Identify which cell holds the provided text, then report its [X, Y] central coordinate. 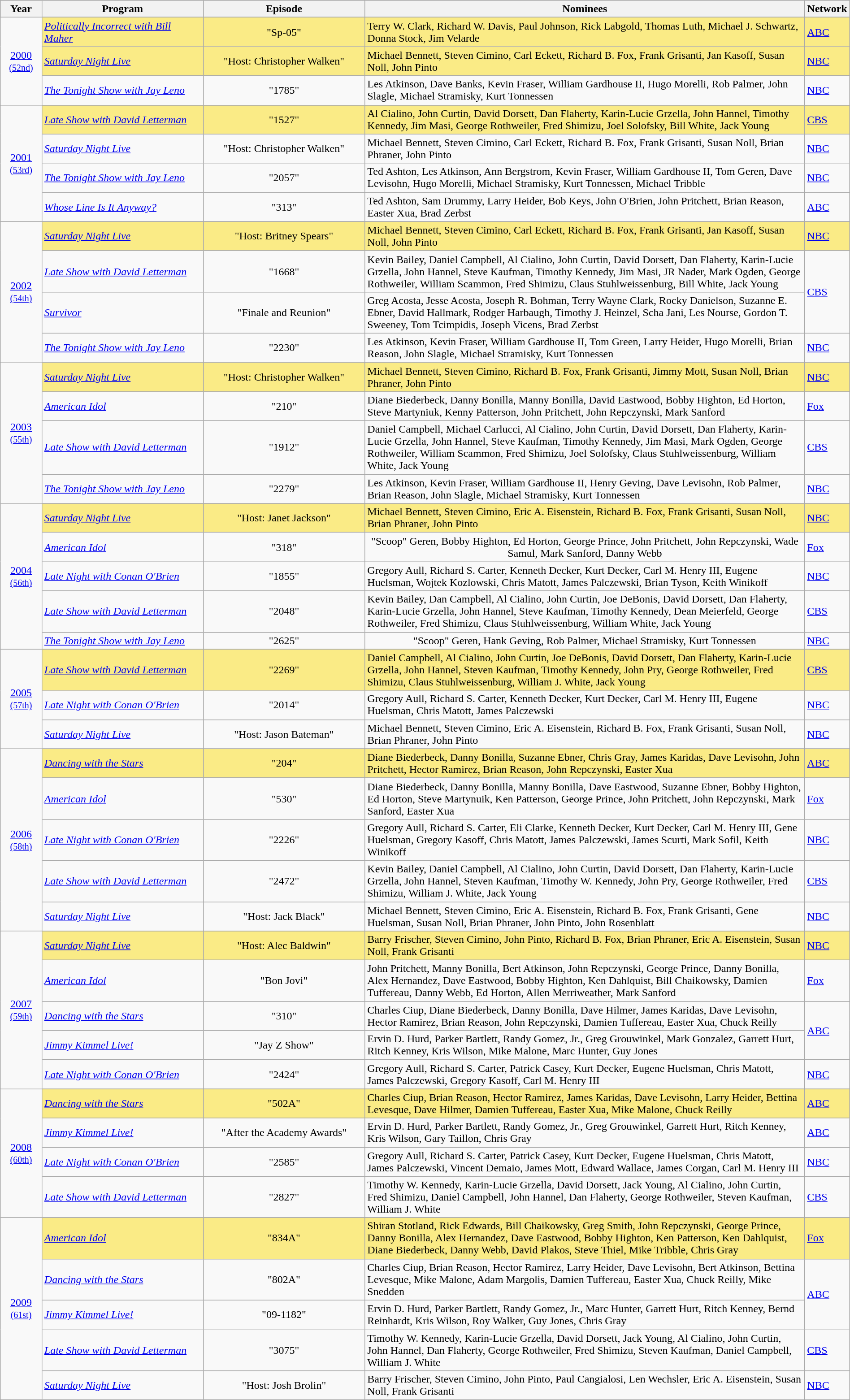
"313" [284, 207]
"1855" [284, 576]
Survivor [122, 312]
2009(61st) [22, 1309]
Gregory Aull, Richard S. Carter, Patrick Casey, Kurt Decker, Eugene Huelsman, Chris Matott, James Palczewski, Gregory Kasoff, Carl M. Henry III [585, 1074]
"09-1182" [284, 1314]
"1912" [284, 447]
Michael Bennett, Steven Cimino, Carl Eckett, Richard B. Fox, Frank Grisanti, Susan Noll, Brian Phraner, John Pinto [585, 149]
"502A" [284, 1104]
"2269" [284, 670]
"318" [284, 547]
"Bon Jovi" [284, 981]
"Host: Janet Jackson" [284, 518]
"1785" [284, 91]
"Scoop" Geren, Bobby Highton, Ed Horton, George Prince, John Pritchett, John Repczynski, Wade Samul, Mark Sanford, Danny Webb [585, 547]
Les Atkinson, Dave Banks, Kevin Fraser, William Gardhouse II, Hugo Morelli, Rob Palmer, John Slagle, Michael Stramisky, Kurt Tonnessen [585, 91]
"Sp-05" [284, 32]
"Finale and Reunion" [284, 312]
2004(56th) [22, 576]
Episode [284, 9]
"2226" [284, 840]
Terry W. Clark, Richard W. Davis, Paul Johnson, Rick Labgold, Thomas Luth, Michael J. Schwartz, Donna Stock, Jim Velarde [585, 32]
"530" [284, 798]
Ted Ashton, Sam Drummy, Larry Heider, Bob Keys, John O'Brien, John Pritchett, Brian Reason, Easter Xua, Brad Zerbst [585, 207]
"2827" [284, 1197]
"Scoop" Geren, Hank Geving, Rob Palmer, Michael Stramisky, Kurt Tonnessen [585, 641]
Gregory Aull, Richard S. Carter, Kenneth Decker, Kurt Decker, Carl M. Henry III, Eugene Huelsman, Chris Matott, James Palczewski [585, 705]
"2230" [284, 348]
"3075" [284, 1350]
"Host: Alec Baldwin" [284, 946]
"Host: Jack Black" [284, 916]
"After the Academy Awards" [284, 1132]
"Host: Josh Brolin" [284, 1385]
"2472" [284, 881]
"1668" [284, 271]
"2048" [284, 611]
Barry Frischer, Steven Cimino, John Pinto, Richard B. Fox, Brian Phraner, Eric A. Eisenstein, Susan Noll, Frank Grisanti [585, 946]
Nominees [585, 9]
"2625" [284, 641]
Barry Frischer, Steven Cimino, John Pinto, Paul Cangialosi, Len Wechsler, Eric A. Eisenstein, Susan Noll, Frank Grisanti [585, 1385]
"210" [284, 406]
Ervin D. Hurd, Parker Bartlett, Randy Gomez, Jr., Greg Grouwinkel, Garrett Hurt, Ritch Kenney, Kris Wilson, Gary Taillon, Chris Gray [585, 1132]
"2057" [284, 178]
"834A" [284, 1238]
"Jay Z Show" [284, 1045]
"1527" [284, 119]
Whose Line Is It Anyway? [122, 207]
Michael Bennett, Steven Cimino, Richard B. Fox, Frank Grisanti, Jimmy Mott, Susan Noll, Brian Phraner, John Pinto [585, 377]
"2014" [284, 705]
Year [22, 9]
2006(58th) [22, 840]
"Host: Britney Spears" [284, 236]
"Host: Jason Bateman" [284, 734]
Politically Incorrect with Bill Maher [122, 32]
2000(52nd) [22, 61]
"310" [284, 1016]
Network [827, 9]
2002(54th) [22, 292]
Program [122, 9]
Les Atkinson, Kevin Fraser, William Gardhouse II, Tom Green, Larry Heider, Hugo Morelli, Brian Reason, John Slagle, Michael Stramisky, Kurt Tonnessen [585, 348]
2008(60th) [22, 1153]
2003(55th) [22, 433]
"2424" [284, 1074]
"802A" [284, 1279]
"2585" [284, 1162]
2001(53rd) [22, 163]
2007(59th) [22, 1010]
"2279" [284, 489]
2005(57th) [22, 699]
"204" [284, 763]
